Output the [x, y] coordinate of the center of the cell containing the given text.  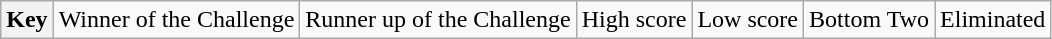
Key [27, 20]
Bottom Two [870, 20]
High score [634, 20]
Eliminated [993, 20]
Low score [748, 20]
Runner up of the Challenge [438, 20]
Winner of the Challenge [176, 20]
